Pinpoint the cell where the given text exists, returning its (x, y) midpoint coordinate. 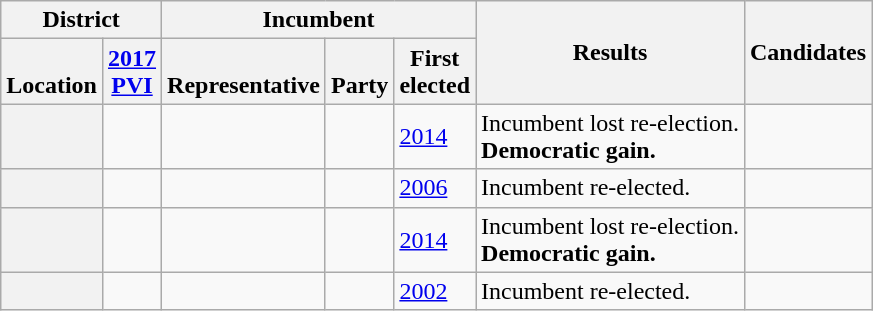
Candidates (808, 52)
Incumbent (319, 20)
2002 (435, 291)
2006 (435, 188)
District (82, 20)
Location (52, 72)
Party (359, 72)
Representative (244, 72)
Firstelected (435, 72)
Results (610, 52)
2017PVI (132, 72)
